Return the [x, y] coordinate for the center point of the cell that contains the specified text.  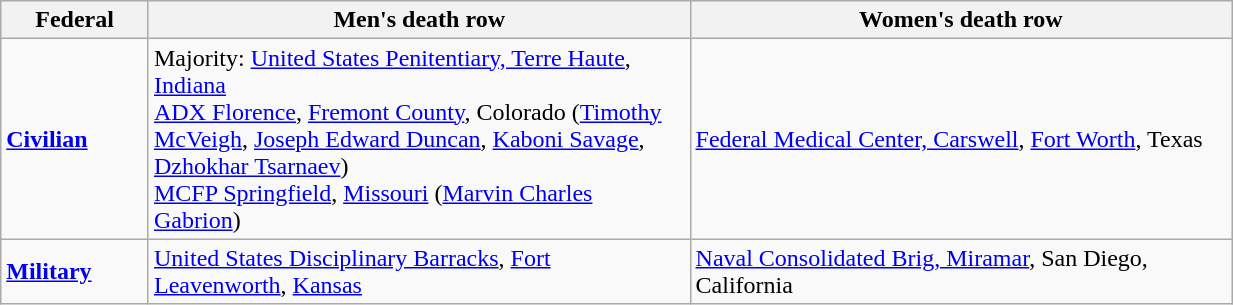
Federal Medical Center, Carswell, Fort Worth, Texas [961, 139]
Men's death row [419, 20]
Military [75, 272]
Federal [75, 20]
Women's death row [961, 20]
United States Disciplinary Barracks, Fort Leavenworth, Kansas [419, 272]
Naval Consolidated Brig, Miramar, San Diego, California [961, 272]
Civilian [75, 139]
